Determine the (x, y) coordinate at the center of the cell enclosing the given text.  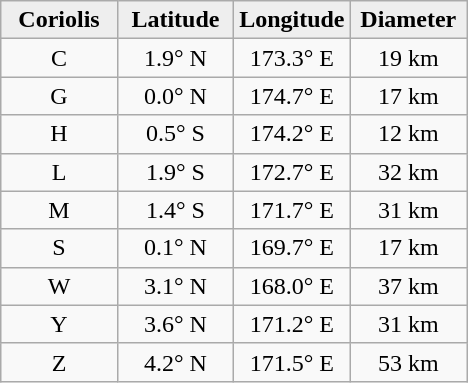
1.4° S (175, 210)
168.0° E (292, 286)
12 km (408, 134)
G (59, 96)
174.2° E (292, 134)
L (59, 172)
174.7° E (292, 96)
Z (59, 362)
3.6° N (175, 324)
Coriolis (59, 20)
0.5° S (175, 134)
Y (59, 324)
3.1° N (175, 286)
0.1° N (175, 248)
W (59, 286)
32 km (408, 172)
1.9° S (175, 172)
37 km (408, 286)
169.7° E (292, 248)
171.5° E (292, 362)
H (59, 134)
Latitude (175, 20)
1.9° N (175, 58)
19 km (408, 58)
53 km (408, 362)
4.2° N (175, 362)
0.0° N (175, 96)
S (59, 248)
173.3° E (292, 58)
171.7° E (292, 210)
Diameter (408, 20)
M (59, 210)
Longitude (292, 20)
171.2° E (292, 324)
C (59, 58)
172.7° E (292, 172)
